Find where the given text appears and provide that cell's center as (x, y) coordinate. 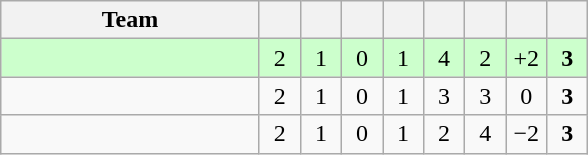
+2 (526, 58)
Team (130, 20)
−2 (526, 134)
